Provide the [x, y] coordinate of the cell's center where the given text is located.  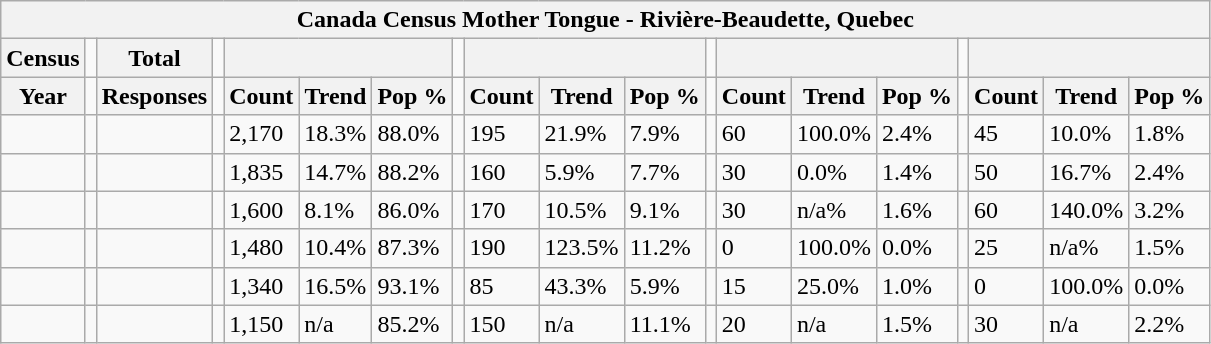
Census [43, 58]
150 [502, 324]
140.0% [1086, 210]
10.5% [582, 210]
87.3% [412, 248]
1,835 [262, 172]
43.3% [582, 286]
21.9% [582, 134]
18.3% [336, 134]
190 [502, 248]
2.2% [1170, 324]
1,340 [262, 286]
45 [1006, 134]
Canada Census Mother Tongue - Rivière-Beaudette, Quebec [606, 20]
88.2% [412, 172]
7.9% [664, 134]
88.0% [412, 134]
Responses [154, 96]
16.5% [336, 286]
1.0% [916, 286]
1.6% [916, 210]
1.4% [916, 172]
85 [502, 286]
3.2% [1170, 210]
85.2% [412, 324]
1.8% [1170, 134]
11.1% [664, 324]
25 [1006, 248]
14.7% [336, 172]
10.4% [336, 248]
20 [754, 324]
11.2% [664, 248]
50 [1006, 172]
9.1% [664, 210]
86.0% [412, 210]
10.0% [1086, 134]
7.7% [664, 172]
8.1% [336, 210]
123.5% [582, 248]
1,150 [262, 324]
170 [502, 210]
16.7% [1086, 172]
15 [754, 286]
1,480 [262, 248]
195 [502, 134]
160 [502, 172]
93.1% [412, 286]
2,170 [262, 134]
1,600 [262, 210]
Total [154, 58]
25.0% [834, 286]
Year [43, 96]
